Locate the cell with the specified text and output its [x, y] center coordinate. 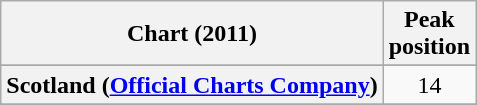
Scotland (Official Charts Company) [192, 85]
Peakposition [429, 34]
14 [429, 85]
Chart (2011) [192, 34]
